Pinpoint the cell where the given text exists, returning its (X, Y) midpoint coordinate. 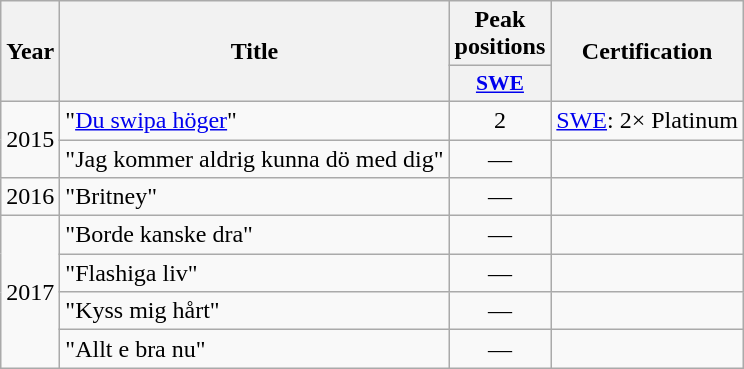
Peak positions (500, 34)
"Du swipa höger" (254, 120)
SWE (500, 84)
"Borde kanske dra" (254, 235)
SWE: 2× Platinum (648, 120)
"Allt e bra nu" (254, 349)
"Flashiga liv" (254, 273)
Title (254, 52)
Year (30, 52)
Certification (648, 52)
2 (500, 120)
"Britney" (254, 197)
2016 (30, 197)
2015 (30, 139)
2017 (30, 292)
"Jag kommer aldrig kunna dö med dig" (254, 159)
"Kyss mig hårt" (254, 311)
